Pinpoint the cell where the given text exists, returning its [x, y] midpoint coordinate. 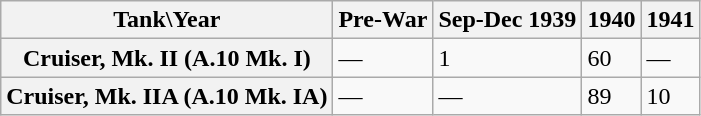
Tank\Year [167, 20]
10 [670, 96]
1940 [612, 20]
Cruiser, Mk. IIA (A.10 Mk. IA) [167, 96]
1941 [670, 20]
Pre-War [383, 20]
1 [508, 58]
Sep-Dec 1939 [508, 20]
89 [612, 96]
60 [612, 58]
Cruiser, Mk. II (A.10 Mk. I) [167, 58]
